Detect which cell encompasses the target text, then output its (X, Y) center coordinate. 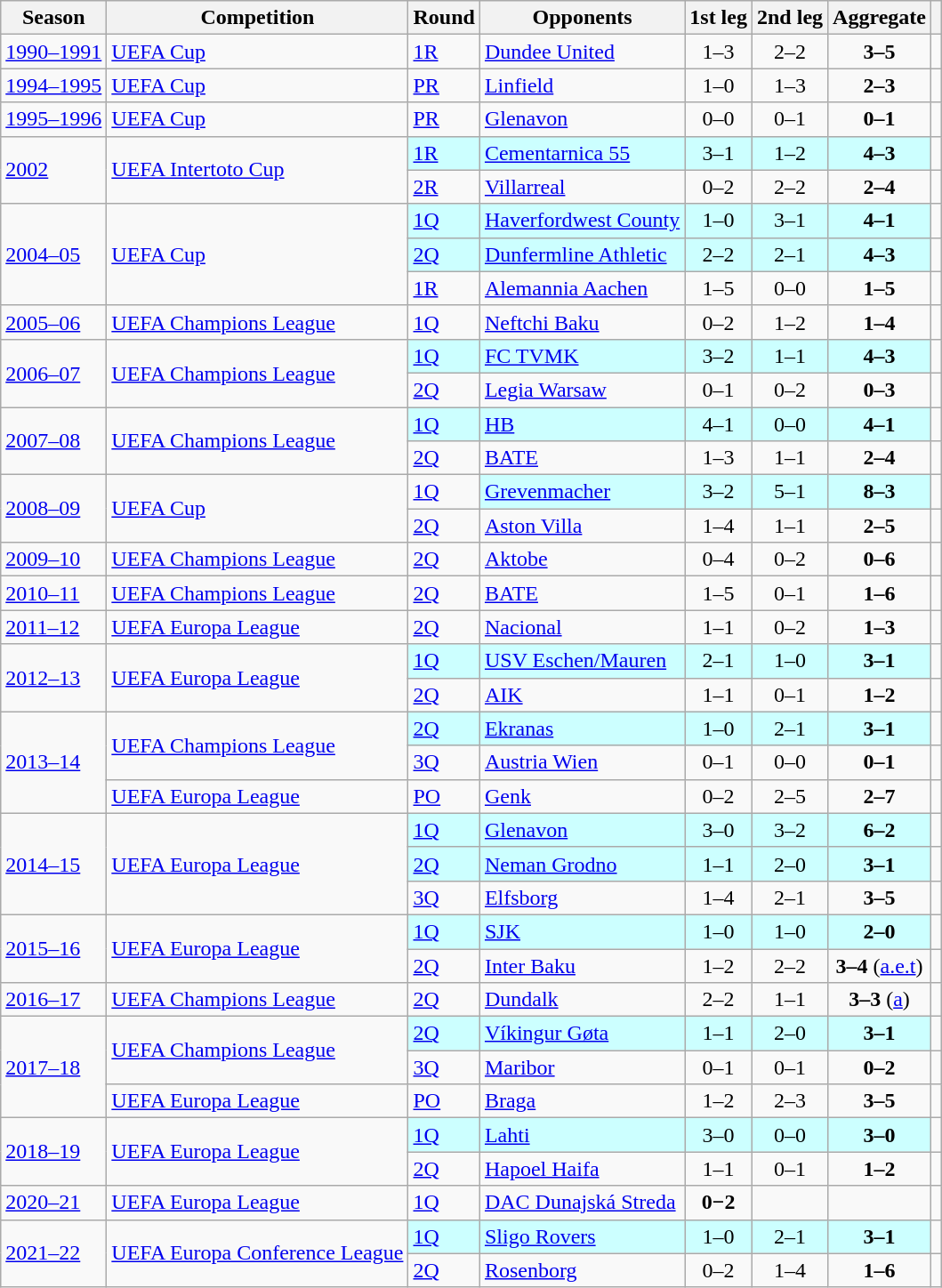
Lahti (582, 1135)
2004–05 (53, 254)
Cementarnica 55 (582, 153)
Haverfordwest County (582, 221)
1st leg (719, 18)
2020–21 (53, 1203)
2007–08 (53, 441)
Ekranas (582, 729)
Dunfermline Athletic (582, 254)
2011–12 (53, 627)
Round (444, 18)
Opponents (582, 18)
Sligo Rovers (582, 1236)
Aktobe (582, 559)
Linfield (582, 85)
2018–19 (53, 1152)
Neman Grodno (582, 864)
3–4 (a.e.t) (880, 965)
UEFA Europa Conference League (258, 1253)
Víkingur Gøta (582, 1034)
1995–1996 (53, 119)
2015–16 (53, 948)
Season (53, 18)
2017–18 (53, 1067)
Braga (582, 1101)
5–1 (790, 492)
2005–06 (53, 322)
2006–07 (53, 373)
0–3 (880, 390)
Aston Villa (582, 526)
Nacional (582, 627)
Inter Baku (582, 965)
2008–09 (53, 509)
AIK (582, 695)
2021–22 (53, 1253)
2–7 (880, 796)
Dundee United (582, 52)
Maribor (582, 1067)
2013–14 (53, 762)
2R (444, 187)
3–3 (a) (880, 1000)
2010–11 (53, 593)
Alemannia Aachen (582, 288)
UEFA Intertoto Cup (258, 170)
Neftchi Baku (582, 322)
2014–15 (53, 864)
0–6 (880, 559)
HB (582, 424)
8–3 (880, 492)
Genk (582, 796)
Legia Warsaw (582, 390)
2009–10 (53, 559)
1990–1991 (53, 52)
Dundalk (582, 1000)
Hapoel Haifa (582, 1169)
Grevenmacher (582, 492)
Elfsborg (582, 898)
Austria Wien (582, 762)
2016–17 (53, 1000)
2nd leg (790, 18)
Competition (258, 18)
0–4 (719, 559)
Rosenborg (582, 1270)
2002 (53, 170)
2012–13 (53, 678)
Villarreal (582, 187)
6–2 (880, 830)
DAC Dunajská Streda (582, 1203)
0−2 (719, 1203)
Aggregate (880, 18)
USV Eschen/Mauren (582, 661)
FC TVMK (582, 356)
SJK (582, 931)
1994–1995 (53, 85)
